Capture the cell that displays the provided text and extract its [x, y] central coordinate. 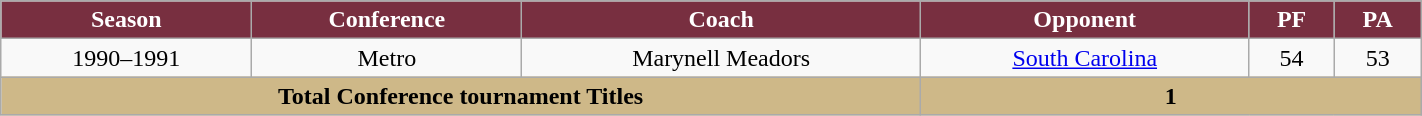
Coach [722, 20]
1 [1170, 96]
PA [1378, 20]
South Carolina [1084, 58]
1990–1991 [126, 58]
54 [1292, 58]
Opponent [1084, 20]
Marynell Meadors [722, 58]
53 [1378, 58]
Metro [387, 58]
Total Conference tournament Titles [461, 96]
Conference [387, 20]
Season [126, 20]
PF [1292, 20]
